For the text-containing cell, return its midpoint in (X, Y) coordinate format. 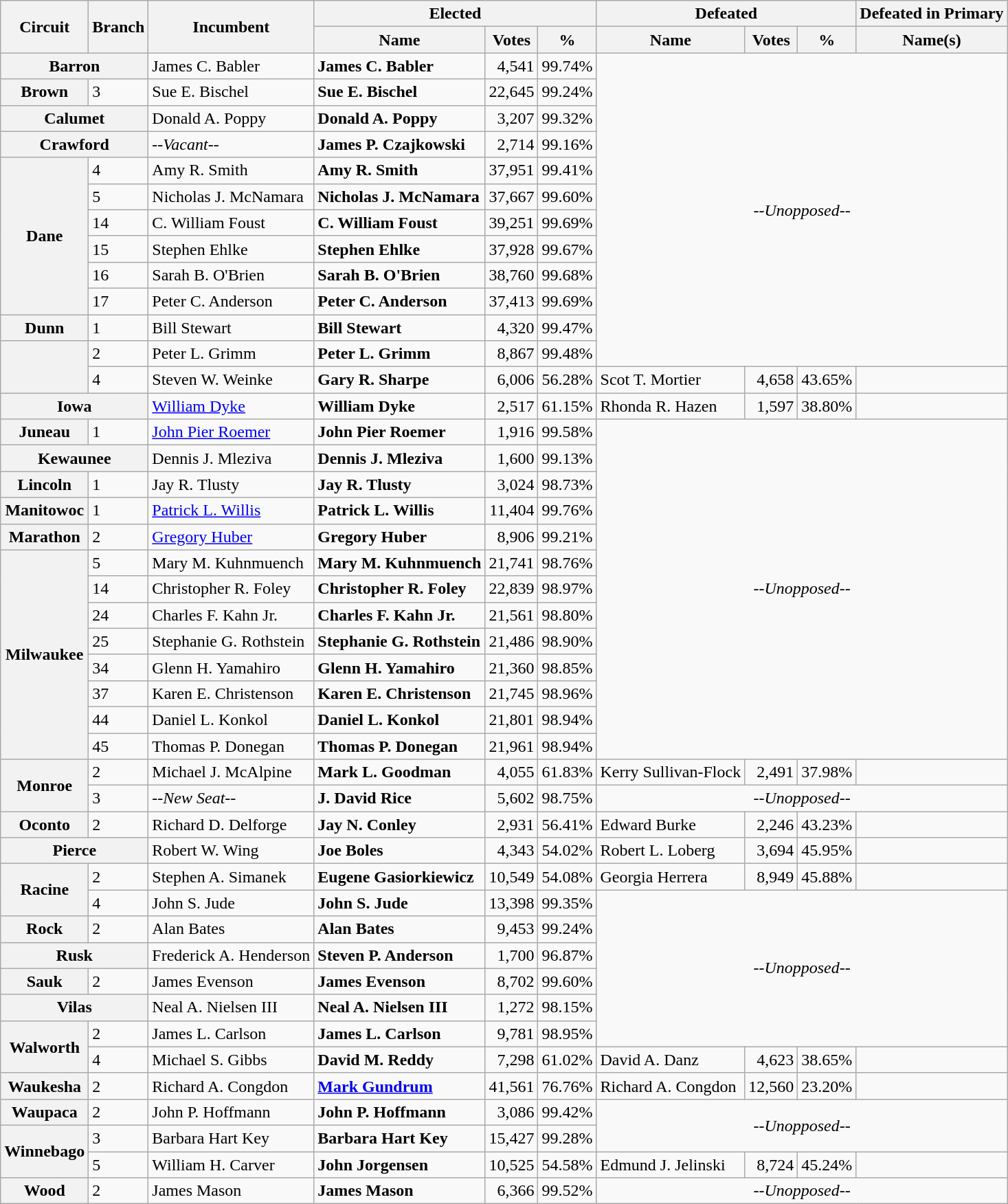
15 (118, 249)
Barron (74, 66)
99.67% (568, 249)
61.02% (568, 1060)
61.83% (568, 772)
David M. Reddy (400, 1060)
98.15% (568, 1007)
Monroe (45, 785)
Michael J. McAlpine (231, 772)
3,024 (511, 484)
1,600 (511, 458)
3,086 (511, 1112)
4,343 (511, 851)
99.52% (568, 1191)
Rock (45, 929)
23.20% (827, 1086)
Gary R. Sharpe (400, 380)
99.48% (568, 354)
8,702 (511, 981)
37 (118, 693)
98.97% (568, 589)
38.65% (827, 1060)
4,623 (771, 1060)
Crawford (74, 144)
Kerry Sullivan-Flock (671, 772)
Rhonda R. Hazen (671, 406)
Joe Boles (400, 851)
Wood (45, 1191)
54.08% (568, 877)
6,366 (511, 1191)
Georgia Herrera (671, 877)
Mark L. Goodman (400, 772)
Waukesha (45, 1086)
99.16% (568, 144)
56.41% (568, 825)
38,760 (511, 275)
98.95% (568, 1034)
Michael S. Gibbs (231, 1060)
Richard D. Delforge (231, 825)
99.42% (568, 1112)
6,006 (511, 380)
21,360 (511, 667)
98.75% (568, 799)
Milwaukee (45, 654)
12,560 (771, 1086)
--Vacant-- (231, 144)
James P. Czajkowski (400, 144)
Iowa (74, 406)
Scot T. Mortier (671, 380)
Mark Gundrum (400, 1086)
21,486 (511, 641)
7,298 (511, 1060)
8,906 (511, 537)
98.80% (568, 615)
Defeated (726, 14)
17 (118, 301)
1,597 (771, 406)
9,453 (511, 929)
99.74% (568, 66)
44 (118, 720)
Sauk (45, 981)
5,602 (511, 799)
2,517 (511, 406)
4,658 (771, 380)
2,714 (511, 144)
8,724 (771, 1165)
10,549 (511, 877)
Elected (455, 14)
4,055 (511, 772)
Jay N. Conley (400, 825)
98.85% (568, 667)
Robert L. Loberg (671, 851)
Dane (45, 236)
21,961 (511, 746)
37.98% (827, 772)
Brown (45, 92)
21,561 (511, 615)
16 (118, 275)
Lincoln (45, 484)
2,931 (511, 825)
Edward Burke (671, 825)
Waupaca (45, 1112)
Calumet (74, 118)
37,928 (511, 249)
98.76% (568, 563)
21,745 (511, 693)
96.87% (568, 955)
--New Seat-- (231, 799)
99.68% (568, 275)
Racine (45, 890)
99.41% (568, 170)
9,781 (511, 1034)
Winnebago (45, 1151)
Rusk (74, 955)
4,541 (511, 66)
Defeated in Primary (932, 14)
45.95% (827, 851)
34 (118, 667)
Walworth (45, 1047)
38.80% (827, 406)
Manitowoc (45, 511)
98.73% (568, 484)
99.21% (568, 537)
Edmund J. Jelinski (671, 1165)
Incumbent (231, 27)
76.76% (568, 1086)
39,251 (511, 223)
1,272 (511, 1007)
37,413 (511, 301)
Frederick A. Henderson (231, 955)
45.88% (827, 877)
Pierce (74, 851)
2,246 (771, 825)
Vilas (74, 1007)
Oconto (45, 825)
Stephen A. Simanek (231, 877)
37,667 (511, 197)
45.24% (827, 1165)
25 (118, 641)
99.76% (568, 511)
Robert W. Wing (231, 851)
2,491 (771, 772)
22,645 (511, 92)
15,427 (511, 1138)
Marathon (45, 537)
William H. Carver (231, 1165)
99.47% (568, 328)
1,700 (511, 955)
22,839 (511, 589)
98.96% (568, 693)
99.58% (568, 432)
99.35% (568, 903)
8,949 (771, 877)
Circuit (45, 27)
54.02% (568, 851)
56.28% (568, 380)
Steven P. Anderson (400, 955)
Kewaunee (74, 458)
4,320 (511, 328)
8,867 (511, 354)
99.13% (568, 458)
99.28% (568, 1138)
3,207 (511, 118)
24 (118, 615)
Branch (118, 27)
John Jorgensen (400, 1165)
54.58% (568, 1165)
Juneau (45, 432)
Name(s) (932, 40)
10,525 (511, 1165)
3,694 (771, 851)
43.65% (827, 380)
45 (118, 746)
43.23% (827, 825)
37,951 (511, 170)
1,916 (511, 432)
Dunn (45, 328)
Eugene Gasiorkiewicz (400, 877)
J. David Rice (400, 799)
98.90% (568, 641)
21,801 (511, 720)
41,561 (511, 1086)
61.15% (568, 406)
David A. Danz (671, 1060)
21,741 (511, 563)
11,404 (511, 511)
99.32% (568, 118)
13,398 (511, 903)
Steven W. Weinke (231, 380)
